Output the [X, Y] coordinate of the center of the cell containing the given text.  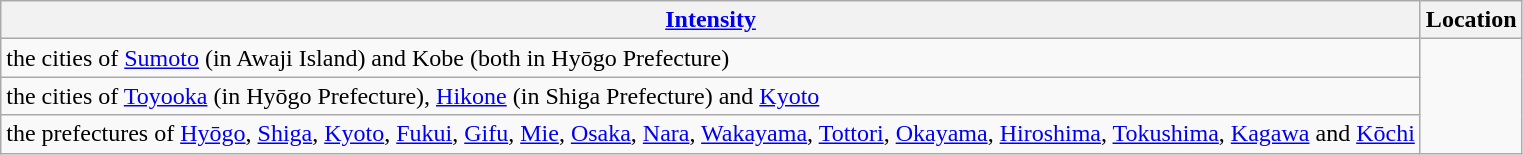
the cities of Toyooka (in Hyōgo Prefecture), Hikone (in Shiga Prefecture) and Kyoto [711, 96]
Location [1471, 20]
Intensity [711, 20]
the prefectures of Hyōgo, Shiga, Kyoto, Fukui, Gifu, Mie, Osaka, Nara, Wakayama, Tottori, Okayama, Hiroshima, Tokushima, Kagawa and Kōchi [711, 134]
the cities of Sumoto (in Awaji Island) and Kobe (both in Hyōgo Prefecture) [711, 58]
